Capture the cell that displays the provided text and extract its (X, Y) central coordinate. 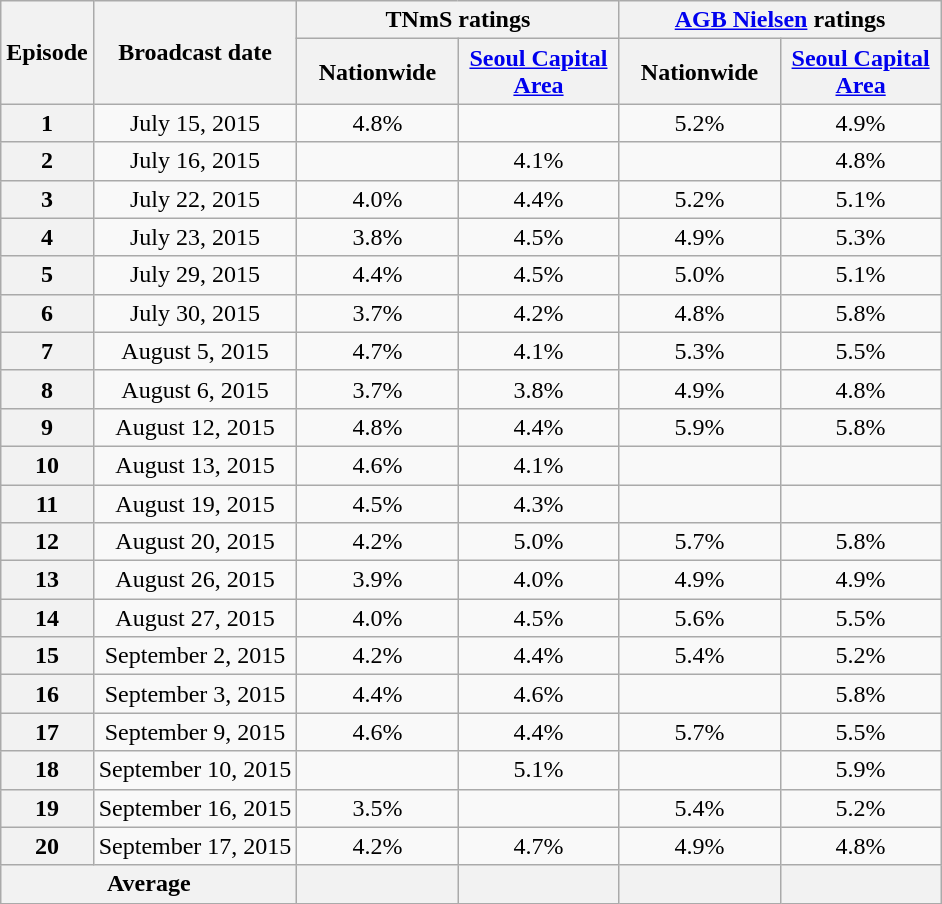
July 29, 2015 (195, 275)
10 (47, 465)
August 27, 2015 (195, 618)
TNmS ratings (458, 20)
3.9% (378, 580)
AGB Nielsen ratings (780, 20)
July 23, 2015 (195, 237)
18 (47, 770)
September 2, 2015 (195, 656)
1 (47, 123)
September 9, 2015 (195, 732)
8 (47, 389)
July 16, 2015 (195, 161)
September 10, 2015 (195, 770)
3.5% (378, 808)
13 (47, 580)
19 (47, 808)
Average (149, 884)
August 26, 2015 (195, 580)
Broadcast date (195, 52)
9 (47, 427)
16 (47, 694)
September 17, 2015 (195, 846)
July 15, 2015 (195, 123)
6 (47, 313)
4 (47, 237)
14 (47, 618)
5 (47, 275)
5.6% (700, 618)
Episode (47, 52)
3 (47, 199)
7 (47, 351)
2 (47, 161)
15 (47, 656)
August 13, 2015 (195, 465)
September 3, 2015 (195, 694)
August 5, 2015 (195, 351)
August 19, 2015 (195, 503)
July 22, 2015 (195, 199)
17 (47, 732)
20 (47, 846)
July 30, 2015 (195, 313)
4.3% (538, 503)
August 20, 2015 (195, 542)
August 6, 2015 (195, 389)
August 12, 2015 (195, 427)
12 (47, 542)
September 16, 2015 (195, 808)
11 (47, 503)
